Output the [x, y] coordinate of the center of the cell containing the given text.  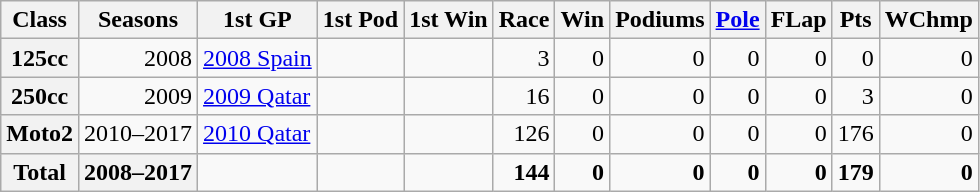
1st Win [449, 20]
Seasons [138, 20]
Pts [856, 20]
125cc [40, 58]
2010–2017 [138, 134]
2009 [138, 96]
Moto2 [40, 134]
Win [582, 20]
Race [524, 20]
FLap [798, 20]
250cc [40, 96]
WChmp [928, 20]
Podiums [660, 20]
Class [40, 20]
2009 Qatar [258, 96]
1st Pod [360, 20]
Pole [738, 20]
16 [524, 96]
1st GP [258, 20]
144 [524, 172]
126 [524, 134]
Total [40, 172]
176 [856, 134]
2008–2017 [138, 172]
179 [856, 172]
2008 Spain [258, 58]
2008 [138, 58]
2010 Qatar [258, 134]
